Output the (x, y) coordinate of the center of the cell containing the given text.  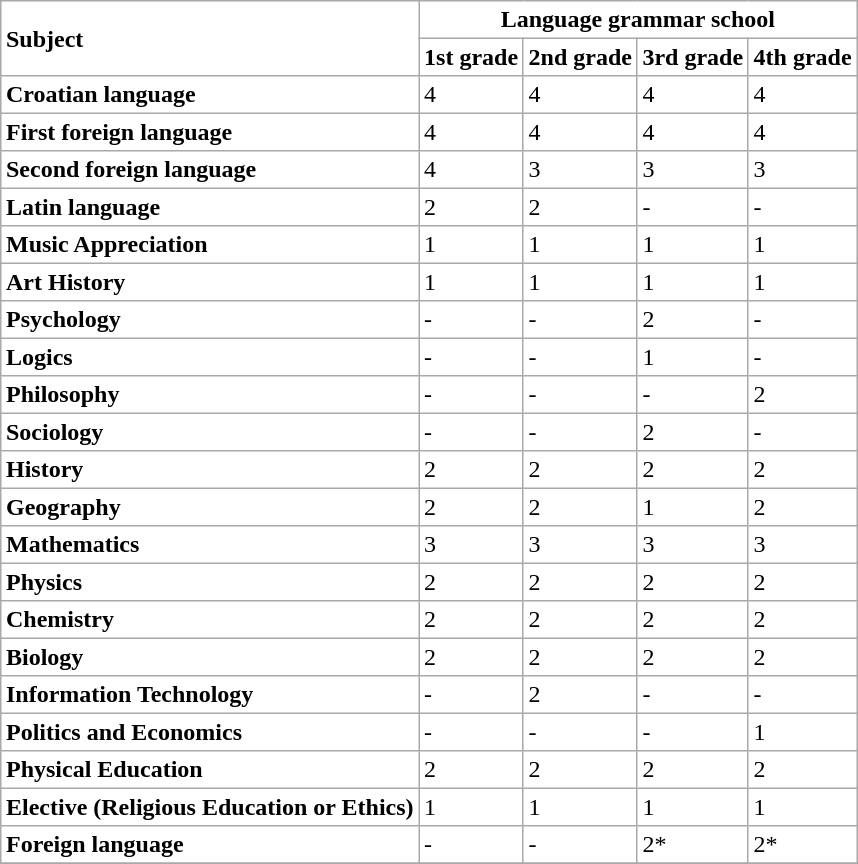
Foreign language (210, 845)
Psychology (210, 320)
Croatian language (210, 95)
Information Technology (210, 695)
History (210, 470)
Music Appreciation (210, 245)
Politics and Economics (210, 732)
Second foreign language (210, 170)
Subject (210, 38)
Physics (210, 582)
Biology (210, 657)
Logics (210, 357)
4th grade (802, 57)
Philosophy (210, 395)
Latin language (210, 207)
Art History (210, 282)
Elective (Religious Education or Ethics) (210, 807)
3rd grade (692, 57)
Language grammar school (638, 20)
Mathematics (210, 545)
Geography (210, 507)
2nd grade (580, 57)
First foreign language (210, 132)
1st grade (471, 57)
Physical Education (210, 770)
Chemistry (210, 620)
Sociology (210, 432)
